Provide the (X, Y) coordinate of the cell's center where the given text is located.  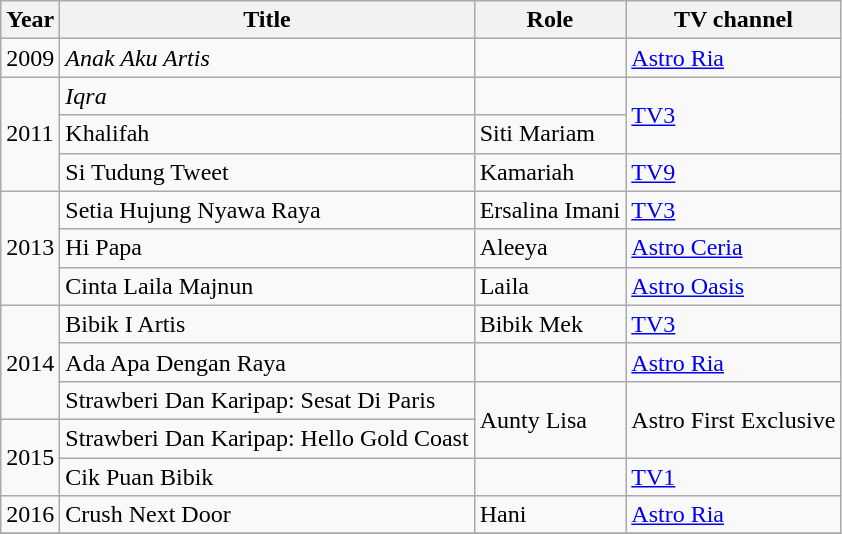
Hani (550, 515)
Laila (550, 286)
2016 (30, 515)
2011 (30, 134)
TV1 (734, 477)
Setia Hujung Nyawa Raya (267, 210)
Bibik I Artis (267, 324)
Aunty Lisa (550, 419)
Hi Papa (267, 248)
Cik Puan Bibik (267, 477)
Kamariah (550, 172)
Khalifah (267, 134)
Astro First Exclusive (734, 419)
2014 (30, 362)
2015 (30, 457)
2009 (30, 58)
Anak Aku Artis (267, 58)
Si Tudung Tweet (267, 172)
TV9 (734, 172)
Astro Ceria (734, 248)
2013 (30, 248)
Astro Oasis (734, 286)
TV channel (734, 20)
Year (30, 20)
Ada Apa Dengan Raya (267, 362)
Crush Next Door (267, 515)
Title (267, 20)
Bibik Mek (550, 324)
Siti Mariam (550, 134)
Cinta Laila Majnun (267, 286)
Ersalina Imani (550, 210)
Strawberi Dan Karipap: Hello Gold Coast (267, 438)
Iqra (267, 96)
Role (550, 20)
Strawberi Dan Karipap: Sesat Di Paris (267, 400)
Aleeya (550, 248)
